Scan for the cell matching the given text and deliver its (x, y) coordinate at center. 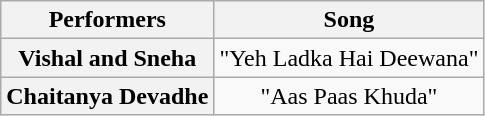
Vishal and Sneha (108, 58)
Performers (108, 20)
Song (349, 20)
"Yeh Ladka Hai Deewana" (349, 58)
Chaitanya Devadhe (108, 96)
"Aas Paas Khuda" (349, 96)
